Determine the (x, y) coordinate at the center of the cell enclosing the given text.  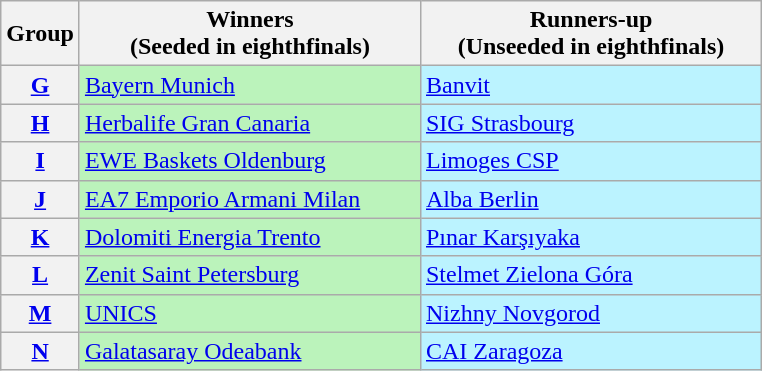
CAI Zaragoza (590, 351)
Alba Berlin (590, 199)
Zenit Saint Petersburg (250, 275)
Banvit (590, 85)
SIG Strasbourg (590, 123)
EWE Baskets Oldenburg (250, 161)
Winners(Seeded in eighthfinals) (250, 34)
H (40, 123)
M (40, 313)
UNICS (250, 313)
J (40, 199)
Group (40, 34)
Pınar Karşıyaka (590, 237)
EA7 Emporio Armani Milan (250, 199)
Runners-up(Unseeded in eighthfinals) (590, 34)
Limoges CSP (590, 161)
Dolomiti Energia Trento (250, 237)
N (40, 351)
Herbalife Gran Canaria (250, 123)
G (40, 85)
Nizhny Novgorod (590, 313)
L (40, 275)
Bayern Munich (250, 85)
Stelmet Zielona Góra (590, 275)
Galatasaray Odeabank (250, 351)
I (40, 161)
K (40, 237)
